Scan for the cell matching the given text and deliver its (X, Y) coordinate at center. 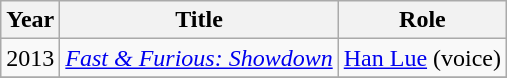
Year (30, 20)
Fast & Furious: Showdown (199, 58)
2013 (30, 58)
Title (199, 20)
Role (422, 20)
Han Lue (voice) (422, 58)
